Return [X, Y] of the center of cell containing provided text 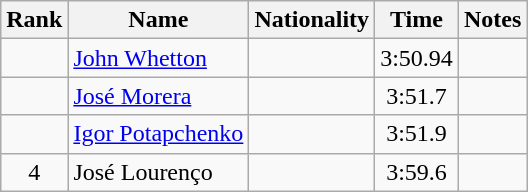
4 [34, 172]
John Whetton [158, 58]
Name [158, 20]
Nationality [312, 20]
3:50.94 [417, 58]
Time [417, 20]
Notes [492, 20]
3:51.7 [417, 96]
3:59.6 [417, 172]
José Lourenço [158, 172]
Igor Potapchenko [158, 134]
José Morera [158, 96]
Rank [34, 20]
3:51.9 [417, 134]
